Detect which cell encompasses the target text, then output its (x, y) center coordinate. 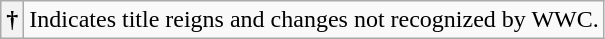
† (12, 20)
Indicates title reigns and changes not recognized by WWC. (314, 20)
